For the text-containing cell, return its midpoint in (X, Y) coordinate format. 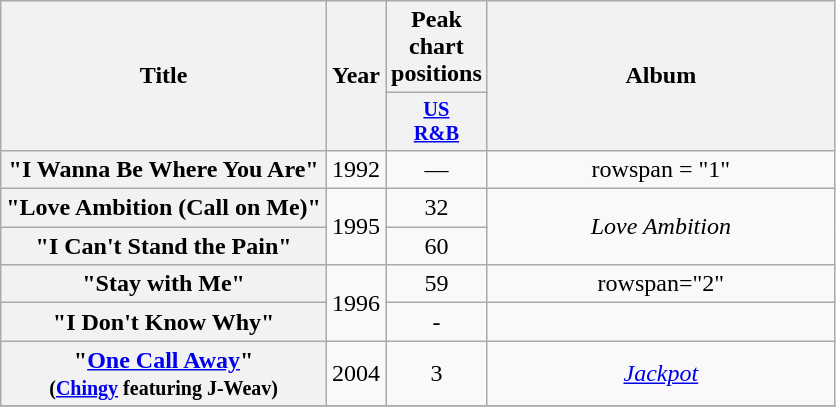
32 (437, 208)
"Stay with Me" (164, 284)
rowspan = "1" (660, 169)
"One Call Away" (Chingy featuring J-Weav) (164, 374)
2004 (356, 374)
Album (660, 76)
Jackpot (660, 374)
1995 (356, 227)
60 (437, 246)
USR&B (437, 122)
- (437, 322)
— (437, 169)
rowspan="2" (660, 284)
Year (356, 76)
Peak chart positions (437, 47)
59 (437, 284)
1996 (356, 303)
Title (164, 76)
Love Ambition (660, 227)
"I Wanna Be Where You Are" (164, 169)
"I Can't Stand the Pain" (164, 246)
"Love Ambition (Call on Me)" (164, 208)
1992 (356, 169)
3 (437, 374)
"I Don't Know Why" (164, 322)
